Return [X, Y] of the center of cell containing provided text 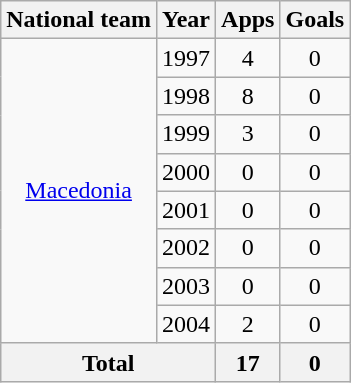
2003 [186, 286]
2001 [186, 210]
Macedonia [79, 191]
Apps [248, 20]
17 [248, 362]
1999 [186, 134]
3 [248, 134]
4 [248, 58]
1998 [186, 96]
2 [248, 324]
Goals [315, 20]
2000 [186, 172]
1997 [186, 58]
Total [108, 362]
8 [248, 96]
Year [186, 20]
2002 [186, 248]
2004 [186, 324]
National team [79, 20]
